Detect which cell encompasses the target text, then output its (x, y) center coordinate. 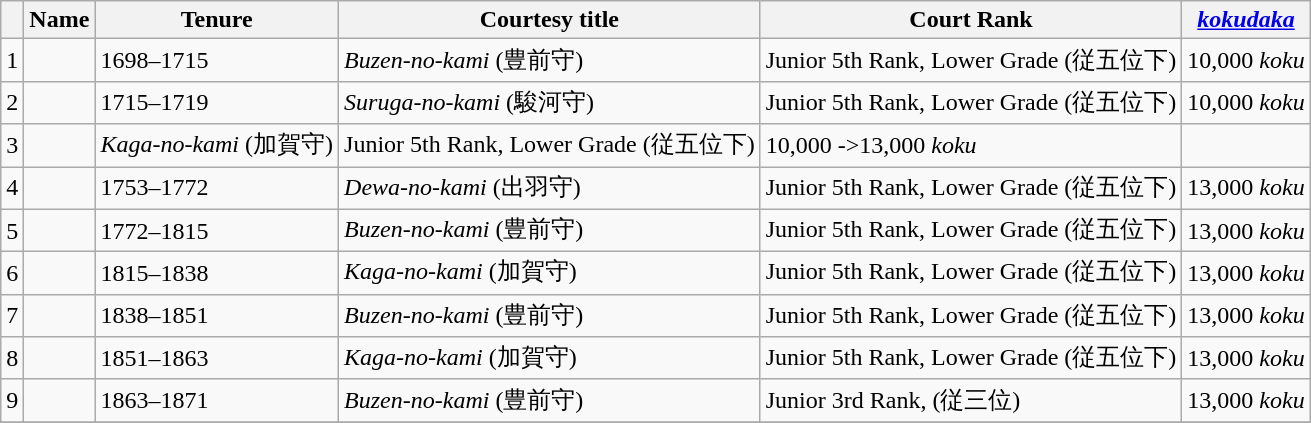
Tenure (217, 20)
1851–1863 (217, 358)
Court Rank (971, 20)
1863–1871 (217, 400)
1698–1715 (217, 60)
9 (12, 400)
Junior 3rd Rank, (従三位) (971, 400)
1815–1838 (217, 274)
1715–1719 (217, 102)
Dewa-no-kami (出羽守) (550, 188)
1 (12, 60)
Suruga-no-kami (駿河守) (550, 102)
1838–1851 (217, 316)
1753–1772 (217, 188)
3 (12, 146)
5 (12, 230)
Name (60, 20)
4 (12, 188)
kokudaka (1246, 20)
10,000 ->13,000 koku (971, 146)
8 (12, 358)
1772–1815 (217, 230)
6 (12, 274)
Courtesy title (550, 20)
2 (12, 102)
7 (12, 316)
